Scan for the cell matching the given text and deliver its (x, y) coordinate at center. 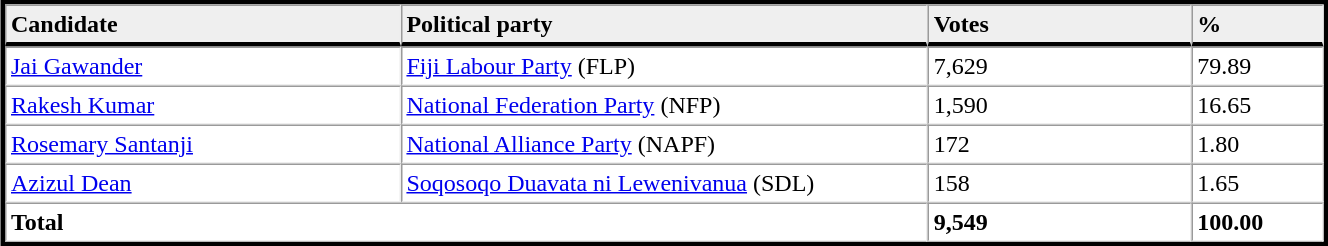
National Alliance Party (NAPF) (664, 144)
7,629 (1060, 66)
16.65 (1257, 106)
1.80 (1257, 144)
Rakesh Kumar (202, 106)
Azizul Dean (202, 184)
Rosemary Santanji (202, 144)
79.89 (1257, 66)
1,590 (1060, 106)
9,549 (1060, 222)
Political party (664, 25)
100.00 (1257, 222)
158 (1060, 184)
Fiji Labour Party (FLP) (664, 66)
172 (1060, 144)
1.65 (1257, 184)
Soqosoqo Duavata ni Lewenivanua (SDL) (664, 184)
National Federation Party (NFP) (664, 106)
Total (466, 222)
Jai Gawander (202, 66)
Candidate (202, 25)
% (1257, 25)
Votes (1060, 25)
